Detect which cell encompasses the target text, then output its (X, Y) center coordinate. 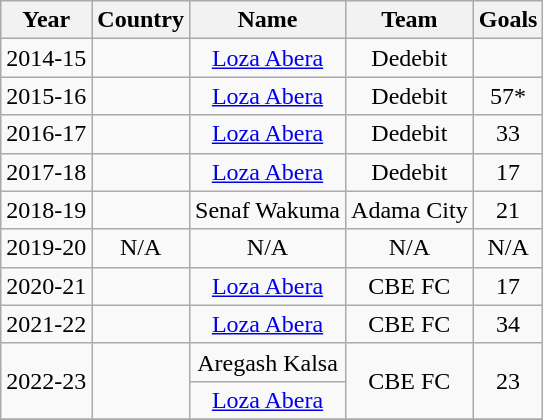
2020-21 (46, 286)
Name (268, 20)
Goals (508, 20)
2021-22 (46, 324)
Aregash Kalsa (268, 362)
Team (410, 20)
Country (141, 20)
33 (508, 134)
2015-16 (46, 96)
57* (508, 96)
2016-17 (46, 134)
Adama City (410, 210)
2018-19 (46, 210)
2014-15 (46, 58)
2017-18 (46, 172)
23 (508, 381)
21 (508, 210)
Year (46, 20)
Senaf Wakuma (268, 210)
34 (508, 324)
2019-20 (46, 248)
2022-23 (46, 381)
